Find where the given text appears and provide that cell's center as [X, Y] coordinate. 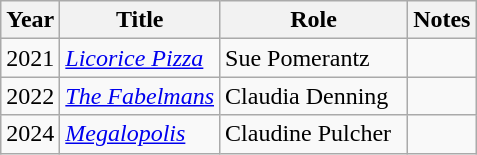
Claudine Pulcher [314, 134]
The Fabelmans [140, 96]
2022 [30, 96]
2024 [30, 134]
Notes [442, 20]
Role [314, 20]
2021 [30, 58]
Megalopolis [140, 134]
Sue Pomerantz [314, 58]
Claudia Denning [314, 96]
Title [140, 20]
Year [30, 20]
Licorice Pizza [140, 58]
